Determine the (X, Y) coordinate at the center of the cell enclosing the given text.  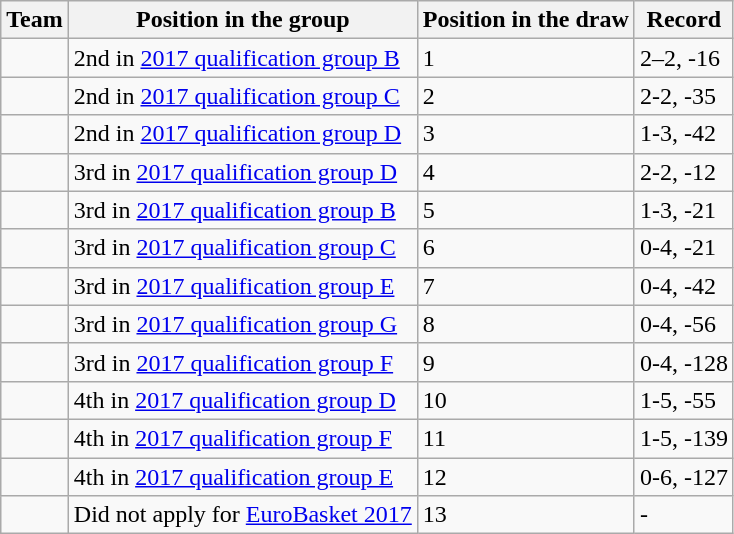
0-4, -128 (684, 362)
3rd in 2017 qualification group F (242, 362)
5 (526, 210)
2nd in 2017 qualification group C (242, 96)
- (684, 515)
2nd in 2017 qualification group D (242, 134)
0-6, -127 (684, 477)
1-5, -55 (684, 400)
9 (526, 362)
3rd in 2017 qualification group B (242, 210)
4 (526, 172)
0-4, -21 (684, 248)
Team (35, 20)
3rd in 2017 qualification group C (242, 248)
1-5, -139 (684, 438)
12 (526, 477)
13 (526, 515)
2-2, -12 (684, 172)
4th in 2017 qualification group E (242, 477)
2nd in 2017 qualification group B (242, 58)
3rd in 2017 qualification group D (242, 172)
Did not apply for EuroBasket 2017 (242, 515)
6 (526, 248)
4th in 2017 qualification group F (242, 438)
11 (526, 438)
3rd in 2017 qualification group G (242, 324)
Position in the group (242, 20)
1 (526, 58)
7 (526, 286)
0-4, -56 (684, 324)
4th in 2017 qualification group D (242, 400)
Record (684, 20)
Position in the draw (526, 20)
2-2, -35 (684, 96)
3rd in 2017 qualification group E (242, 286)
8 (526, 324)
0-4, -42 (684, 286)
1-3, -21 (684, 210)
3 (526, 134)
2–2, -16 (684, 58)
10 (526, 400)
2 (526, 96)
1-3, -42 (684, 134)
